Find where the given text appears and provide that cell's center as [X, Y] coordinate. 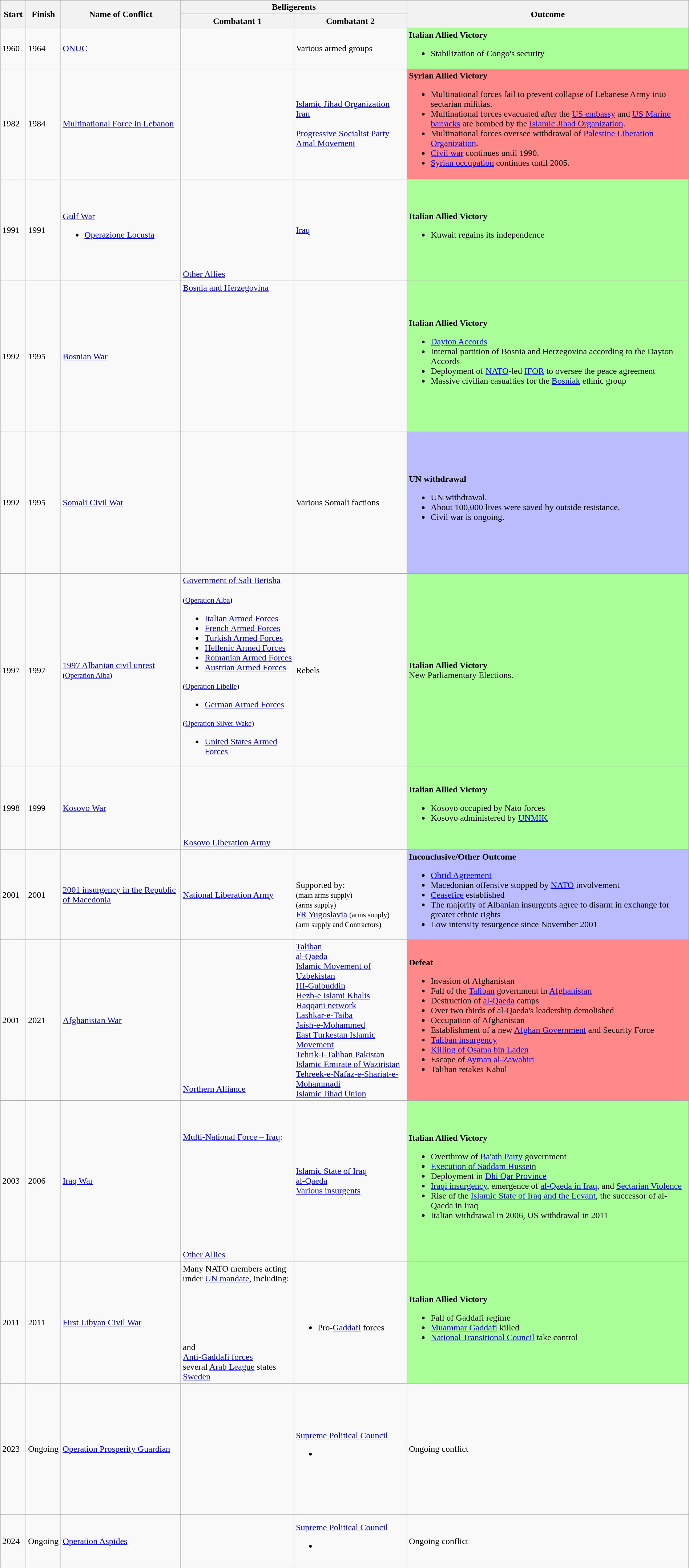
Belligerents [294, 7]
1999 [44, 808]
Pro-Gaddafi forces [350, 1322]
1960 [13, 49]
2023 [13, 1449]
Afghanistan War [121, 1020]
Start [13, 14]
Various armed groups [350, 49]
Bosnian War [121, 356]
Italian Allied VictoryKuwait regains its independence [548, 230]
Multinational Force in Lebanon [121, 124]
ONUC [121, 49]
National Liberation Army [238, 894]
Name of Conflict [121, 14]
2001 insurgency in the Republic of Macedonia [121, 894]
Operation Aspides [121, 1541]
Many NATO members acting under UN mandate, including: and Anti-Gaddafi forces several Arab League states Sweden [238, 1322]
Combatant 2 [350, 21]
1982 [13, 124]
2024 [13, 1541]
Northern Alliance [238, 1020]
Islamic Jihad Organization Iran Progressive Socialist Party Amal Movement [350, 124]
Kosovo War [121, 808]
Supported by: (main arms supply) (arms supply) FR Yugoslavia (arms supply) (arm supply and Contractors) [350, 894]
Other Allies [238, 230]
Italian Allied VictoryFall of Gaddafi regimeMuammar Gaddafi killedNational Transitional Council take control [548, 1322]
Multi-National Force – Iraq: Other Allies [238, 1181]
1998 [13, 808]
Somali Civil War [121, 503]
First Libyan Civil War [121, 1322]
Rebels [350, 670]
2003 [13, 1181]
Italian Allied VictoryNew Parliamentary Elections. [548, 670]
Iraq [350, 230]
Combatant 1 [238, 21]
1997 Albanian civil unrest(Operation Alba) [121, 670]
Finish [44, 14]
Gulf WarOperazione Locusta [121, 230]
Operation Prosperity Guardian [121, 1449]
2021 [44, 1020]
UN withdrawalUN withdrawal.About 100,000 lives were saved by outside resistance.Civil war is ongoing. [548, 503]
2006 [44, 1181]
1984 [44, 124]
Islamic State of Iraq al-QaedaVarious insurgents [350, 1181]
Kosovo Liberation Army [238, 808]
Iraq War [121, 1181]
Various Somali factions [350, 503]
1964 [44, 49]
Italian Allied VictoryStabilization of Congo's security [548, 49]
Bosnia and Herzegovina [238, 356]
Italian Allied VictoryKosovo occupied by Nato forcesKosovo administered by UNMIK [548, 808]
Outcome [548, 14]
